Determine the (X, Y) coordinate at the center of the cell enclosing the given text.  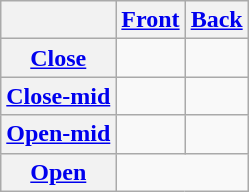
Open (58, 172)
Open-mid (58, 134)
Back (216, 20)
Front (150, 20)
Close (58, 58)
Close-mid (58, 96)
